Output the (x, y) coordinate of the center of the cell containing the given text.  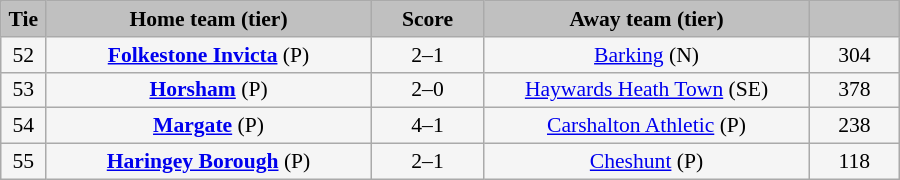
53 (24, 90)
Barking (N) (647, 55)
Haywards Heath Town (SE) (647, 90)
Horsham (P) (209, 90)
Haringey Borough (P) (209, 162)
Home team (tier) (209, 19)
54 (24, 126)
304 (854, 55)
378 (854, 90)
Margate (P) (209, 126)
Score (427, 19)
118 (854, 162)
Carshalton Athletic (P) (647, 126)
4–1 (427, 126)
Away team (tier) (647, 19)
Folkestone Invicta (P) (209, 55)
Cheshunt (P) (647, 162)
238 (854, 126)
52 (24, 55)
Tie (24, 19)
55 (24, 162)
2–0 (427, 90)
